Find where the given text appears and provide that cell's center as [X, Y] coordinate. 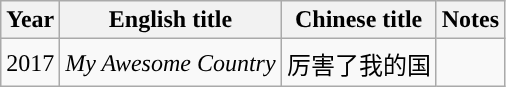
English title [170, 20]
Notes [470, 20]
Chinese title [358, 20]
My Awesome Country [170, 62]
2017 [30, 62]
Year [30, 20]
厉害了我的国 [358, 62]
